Return [X, Y] of the center of cell containing provided text 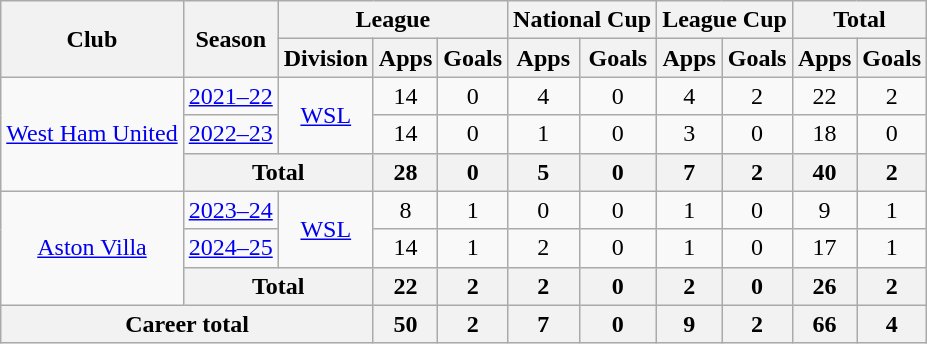
2024–25 [230, 248]
40 [824, 172]
26 [824, 286]
28 [405, 172]
2021–22 [230, 96]
National Cup [582, 20]
18 [824, 134]
League Cup [725, 20]
Season [230, 39]
Division [326, 58]
8 [405, 210]
3 [690, 134]
Club [92, 39]
Career total [188, 324]
2022–23 [230, 134]
League [392, 20]
17 [824, 248]
2023–24 [230, 210]
Aston Villa [92, 248]
50 [405, 324]
West Ham United [92, 134]
66 [824, 324]
5 [544, 172]
